Scan for the cell matching the given text and deliver its [X, Y] coordinate at center. 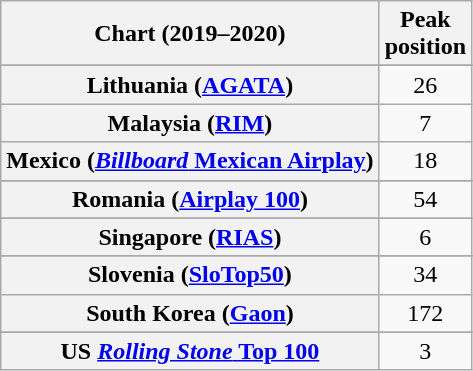
26 [425, 85]
18 [425, 161]
34 [425, 275]
6 [425, 237]
Slovenia (SloTop50) [190, 275]
Peakposition [425, 34]
Romania (Airplay 100) [190, 199]
Chart (2019–2020) [190, 34]
South Korea (Gaon) [190, 313]
54 [425, 199]
3 [425, 351]
Malaysia (RIM) [190, 123]
Singapore (RIAS) [190, 237]
Lithuania (AGATA) [190, 85]
7 [425, 123]
172 [425, 313]
US Rolling Stone Top 100 [190, 351]
Mexico (Billboard Mexican Airplay) [190, 161]
